Determine the [X, Y] coordinate at the center of the cell enclosing the given text.  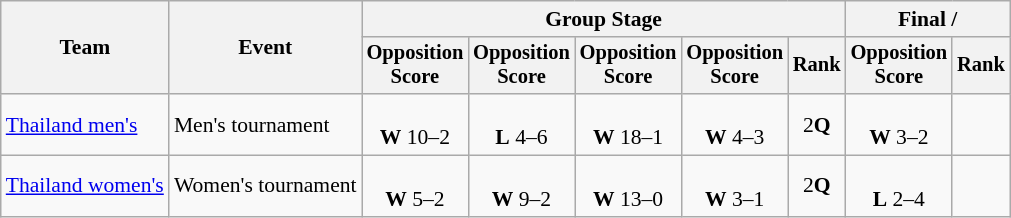
L 4–6 [522, 124]
W 18–1 [628, 124]
W 3–2 [900, 124]
W 13–0 [628, 186]
Women's tournament [266, 186]
L 2–4 [900, 186]
Final / [928, 19]
Thailand men's [85, 124]
W 5–2 [416, 186]
Team [85, 48]
Thailand women's [85, 186]
Men's tournament [266, 124]
W 9–2 [522, 186]
W 3–1 [734, 186]
Event [266, 48]
W 4–3 [734, 124]
Group Stage [604, 19]
W 10–2 [416, 124]
